Return the (x, y) coordinate for the center point of the cell that contains the specified text.  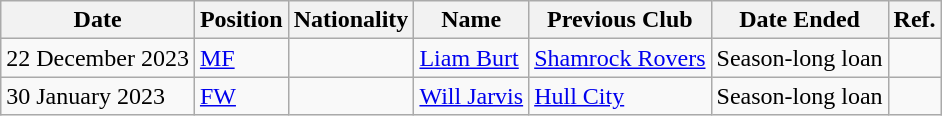
Previous Club (620, 20)
30 January 2023 (98, 96)
Ref. (914, 20)
Position (241, 20)
Liam Burt (472, 58)
Will Jarvis (472, 96)
Nationality (351, 20)
Date (98, 20)
MF (241, 58)
Hull City (620, 96)
FW (241, 96)
Date Ended (800, 20)
Name (472, 20)
Shamrock Rovers (620, 58)
22 December 2023 (98, 58)
